Scan for the cell matching the given text and deliver its [x, y] coordinate at center. 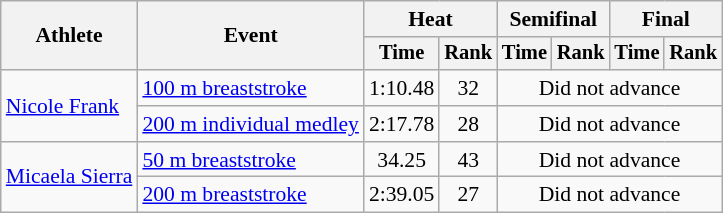
Semifinal [553, 19]
34.25 [402, 160]
2:39.05 [402, 195]
Heat [430, 19]
Nicole Frank [70, 106]
28 [468, 124]
200 m breaststroke [250, 195]
Final [665, 19]
43 [468, 160]
1:10.48 [402, 88]
50 m breaststroke [250, 160]
Event [250, 36]
200 m individual medley [250, 124]
2:17.78 [402, 124]
32 [468, 88]
27 [468, 195]
Micaela Sierra [70, 178]
Athlete [70, 36]
100 m breaststroke [250, 88]
